Return [x, y] of the center of cell containing provided text 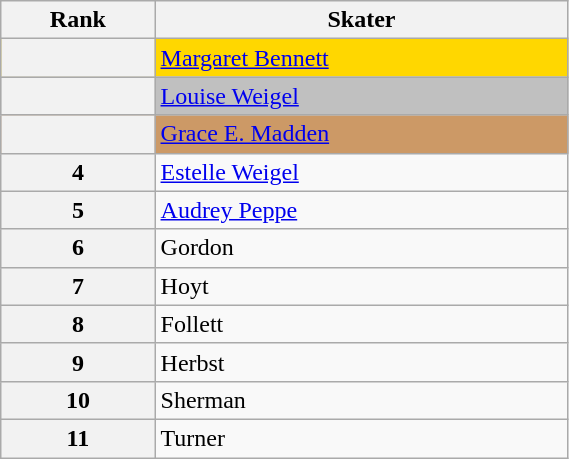
5 [78, 210]
6 [78, 248]
9 [78, 362]
11 [78, 438]
Rank [78, 20]
7 [78, 286]
Sherman [362, 400]
Gordon [362, 248]
Margaret Bennett [362, 58]
Skater [362, 20]
8 [78, 324]
10 [78, 400]
Audrey Peppe [362, 210]
4 [78, 172]
Herbst [362, 362]
Hoyt [362, 286]
Turner [362, 438]
Louise Weigel [362, 96]
Grace E. Madden [362, 134]
Follett [362, 324]
Estelle Weigel [362, 172]
